Provide the [x, y] coordinate of the cell's center where the given text is located.  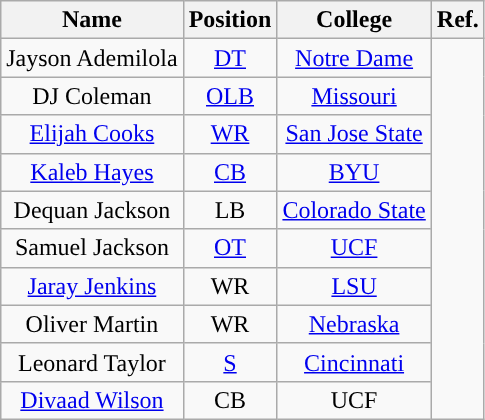
San Jose State [354, 134]
Position [230, 20]
DJ Coleman [92, 96]
Notre Dame [354, 58]
Leonard Taylor [92, 362]
Dequan Jackson [92, 210]
LSU [354, 286]
Missouri [354, 96]
Samuel Jackson [92, 248]
College [354, 20]
Elijah Cooks [92, 134]
BYU [354, 172]
Name [92, 20]
Nebraska [354, 324]
OT [230, 248]
Jayson Ademilola [92, 58]
Cincinnati [354, 362]
Ref. [458, 20]
LB [230, 210]
Colorado State [354, 210]
OLB [230, 96]
S [230, 362]
Jaray Jenkins [92, 286]
Kaleb Hayes [92, 172]
Oliver Martin [92, 324]
Divaad Wilson [92, 400]
DT [230, 58]
